Determine the (X, Y) coordinate at the center of the cell enclosing the given text.  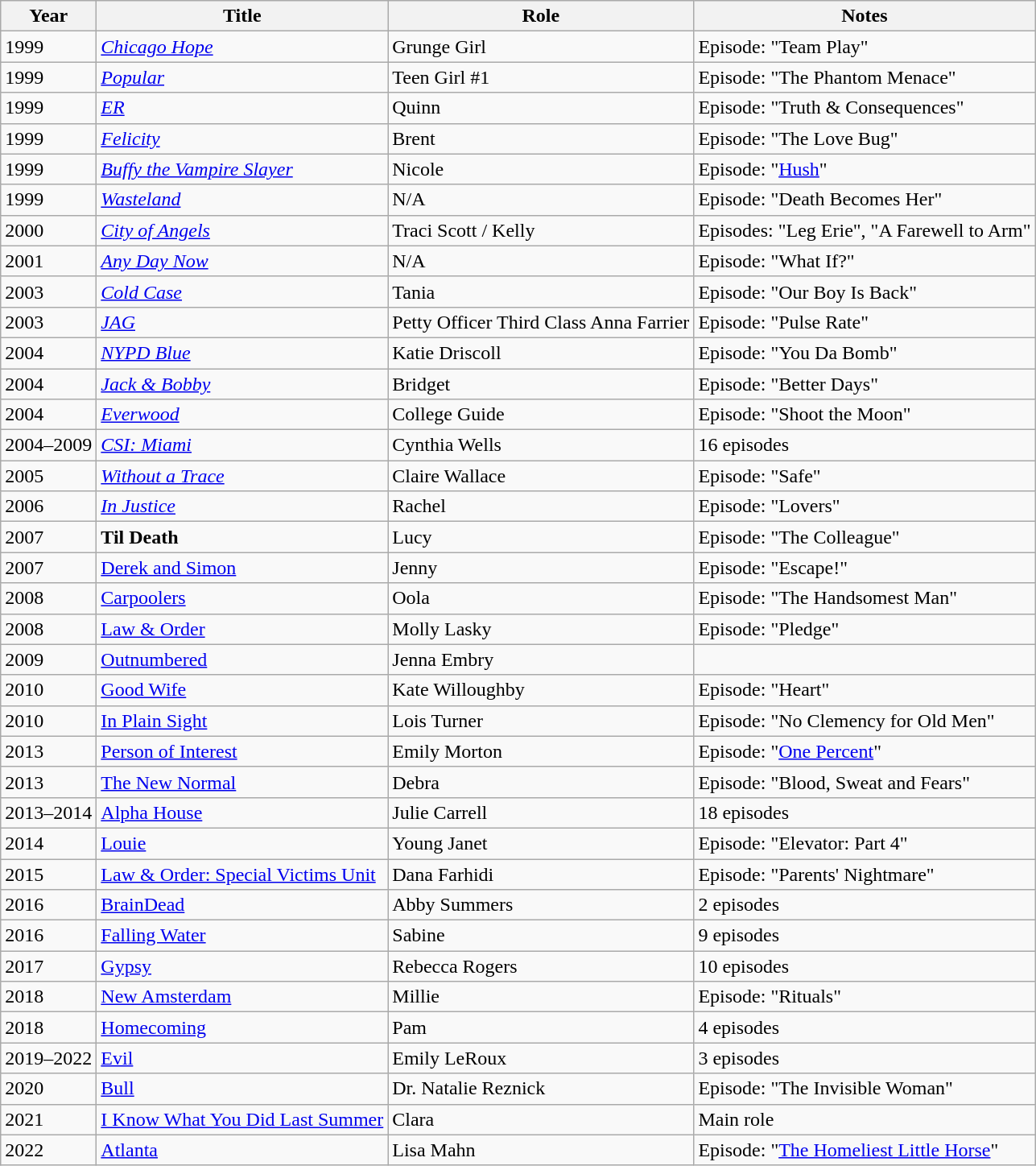
Episode: "Truth & Consequences" (865, 108)
Wasteland (242, 200)
JAG (242, 322)
2005 (48, 476)
9 episodes (865, 936)
Carpoolers (242, 598)
2009 (48, 659)
Episode: "Our Boy Is Back" (865, 291)
Kate Willoughby (541, 690)
ER (242, 108)
Jenny (541, 568)
Cynthia Wells (541, 445)
Chicago Hope (242, 47)
Atlanta (242, 1150)
Abby Summers (541, 905)
Main role (865, 1119)
Law & Order (242, 629)
Brent (541, 139)
2014 (48, 843)
Claire Wallace (541, 476)
Episode: "Blood, Sweat and Fears" (865, 782)
Episode: "The Handsomest Man" (865, 598)
Til Death (242, 537)
Everwood (242, 415)
Alpha House (242, 812)
Lisa Mahn (541, 1150)
Falling Water (242, 936)
Episode: "The Colleague" (865, 537)
Katie Driscoll (541, 353)
2017 (48, 966)
2013–2014 (48, 812)
Millie (541, 997)
Episode: "One Percent" (865, 751)
Dana Farhidi (541, 874)
Episode: "Death Becomes Her" (865, 200)
Episode: "Pulse Rate" (865, 322)
Clara (541, 1119)
Young Janet (541, 843)
Episode: "The Love Bug" (865, 139)
Any Day Now (242, 261)
Role (541, 16)
2004–2009 (48, 445)
Notes (865, 16)
Grunge Girl (541, 47)
2019–2022 (48, 1058)
The New Normal (242, 782)
City of Angels (242, 230)
Lois Turner (541, 721)
Evil (242, 1058)
Year (48, 16)
Louie (242, 843)
Gypsy (242, 966)
Bridget (541, 384)
Without a Trace (242, 476)
Episode: "Team Play" (865, 47)
Lucy (541, 537)
Title (242, 16)
2015 (48, 874)
Teen Girl #1 (541, 77)
BrainDead (242, 905)
Episode: "The Invisible Woman" (865, 1089)
Episode: "No Clemency for Old Men" (865, 721)
3 episodes (865, 1058)
Episode: "The Phantom Menace" (865, 77)
Dr. Natalie Reznick (541, 1089)
10 episodes (865, 966)
Felicity (242, 139)
NYPD Blue (242, 353)
Oola (541, 598)
Emily LeRoux (541, 1058)
2000 (48, 230)
Episode: "Parents' Nightmare" (865, 874)
Debra (541, 782)
Tania (541, 291)
Episode: "You Da Bomb" (865, 353)
Law & Order: Special Victims Unit (242, 874)
2022 (48, 1150)
2006 (48, 507)
Sabine (541, 936)
Episode: "Safe" (865, 476)
Person of Interest (242, 751)
Episode: "Escape!" (865, 568)
Homecoming (242, 1027)
Episode: "Lovers" (865, 507)
Julie Carrell (541, 812)
CSI: Miami (242, 445)
Jenna Embry (541, 659)
Outnumbered (242, 659)
2 episodes (865, 905)
Rebecca Rogers (541, 966)
Episodes: "Leg Erie", "A Farewell to Arm" (865, 230)
16 episodes (865, 445)
4 episodes (865, 1027)
Popular (242, 77)
Episode: "Shoot the Moon" (865, 415)
In Justice (242, 507)
Cold Case (242, 291)
Episode: "Elevator: Part 4" (865, 843)
Episode: "Heart" (865, 690)
Good Wife (242, 690)
I Know What You Did Last Summer (242, 1119)
2001 (48, 261)
Bull (242, 1089)
2021 (48, 1119)
Episode: "Better Days" (865, 384)
Quinn (541, 108)
In Plain Sight (242, 721)
Nicole (541, 169)
2020 (48, 1089)
College Guide (541, 415)
Rachel (541, 507)
Pam (541, 1027)
Jack & Bobby (242, 384)
Episode: "What If?" (865, 261)
Episode: "Pledge" (865, 629)
New Amsterdam (242, 997)
Episode: "Rituals" (865, 997)
18 episodes (865, 812)
Episode: "Hush" (865, 169)
Petty Officer Third Class Anna Farrier (541, 322)
Molly Lasky (541, 629)
Emily Morton (541, 751)
Traci Scott / Kelly (541, 230)
Episode: "The Homeliest Little Horse" (865, 1150)
Derek and Simon (242, 568)
Buffy the Vampire Slayer (242, 169)
